Find where the given text appears and provide that cell's center as [X, Y] coordinate. 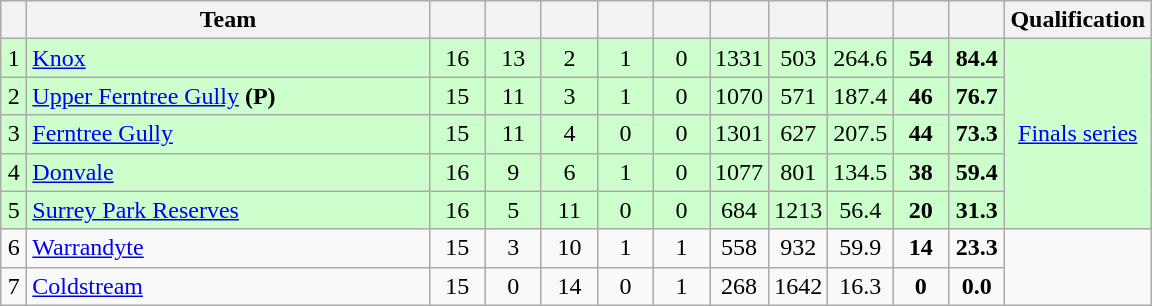
Finals series [1078, 134]
76.7 [977, 96]
684 [740, 210]
1077 [740, 172]
207.5 [860, 134]
46 [921, 96]
0.0 [977, 286]
Warrandyte [228, 248]
20 [921, 210]
10 [569, 248]
627 [798, 134]
Coldstream [228, 286]
558 [740, 248]
Surrey Park Reserves [228, 210]
571 [798, 96]
1642 [798, 286]
932 [798, 248]
13 [513, 58]
54 [921, 58]
503 [798, 58]
9 [513, 172]
1213 [798, 210]
59.9 [860, 248]
1301 [740, 134]
187.4 [860, 96]
Qualification [1078, 20]
134.5 [860, 172]
56.4 [860, 210]
268 [740, 286]
Upper Ferntree Gully (P) [228, 96]
38 [921, 172]
73.3 [977, 134]
Ferntree Gully [228, 134]
31.3 [977, 210]
Knox [228, 58]
23.3 [977, 248]
1070 [740, 96]
16.3 [860, 286]
7 [14, 286]
801 [798, 172]
1331 [740, 58]
264.6 [860, 58]
84.4 [977, 58]
44 [921, 134]
Donvale [228, 172]
59.4 [977, 172]
Team [228, 20]
